Scan for the cell matching the given text and deliver its (X, Y) coordinate at center. 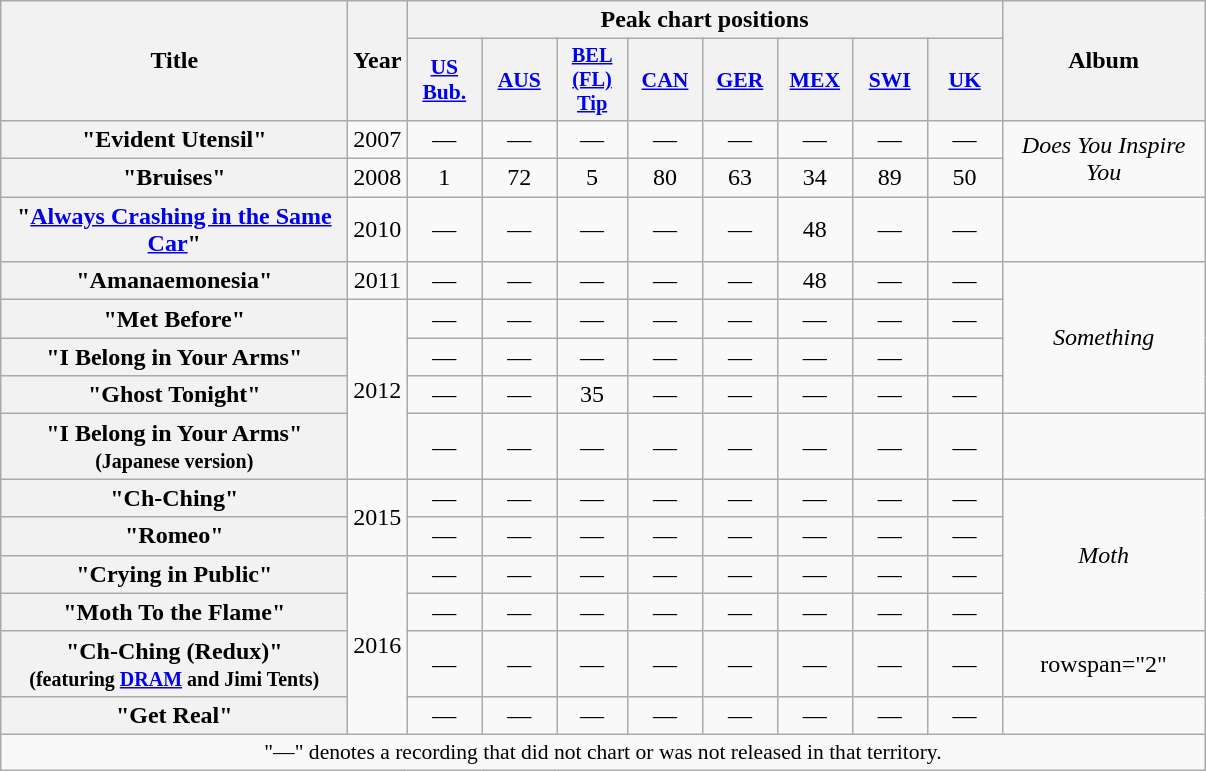
2012 (378, 390)
GER (740, 80)
2010 (378, 230)
"I Belong in Your Arms"(Japanese version) (174, 446)
BEL(FL)Tip (592, 80)
"Moth To the Flame" (174, 612)
"Crying in Public" (174, 574)
SWI (890, 80)
Peak chart positions (704, 20)
"Met Before" (174, 319)
"Bruises" (174, 178)
Does You Inspire You (1104, 158)
35 (592, 395)
AUS (520, 80)
"Always Crashing in the Same Car" (174, 230)
2008 (378, 178)
"Evident Utensil" (174, 139)
rowspan="2" (1104, 664)
USBub. (444, 80)
1 (444, 178)
80 (666, 178)
MEX (814, 80)
63 (740, 178)
5 (592, 178)
CAN (666, 80)
"Ghost Tonight" (174, 395)
2007 (378, 139)
2011 (378, 281)
72 (520, 178)
Year (378, 61)
Moth (1104, 555)
"—" denotes a recording that did not chart or was not released in that territory. (603, 752)
"Get Real" (174, 715)
Title (174, 61)
"Ch-Ching" (174, 498)
"Amanaemonesia" (174, 281)
34 (814, 178)
"Romeo" (174, 536)
Album (1104, 61)
"Ch-Ching (Redux)"(featuring DRAM and Jimi Tents) (174, 664)
89 (890, 178)
UK (964, 80)
"I Belong in Your Arms" (174, 357)
2016 (378, 644)
2015 (378, 517)
50 (964, 178)
Something (1104, 338)
